Pinpoint the cell where the given text exists, returning its (X, Y) midpoint coordinate. 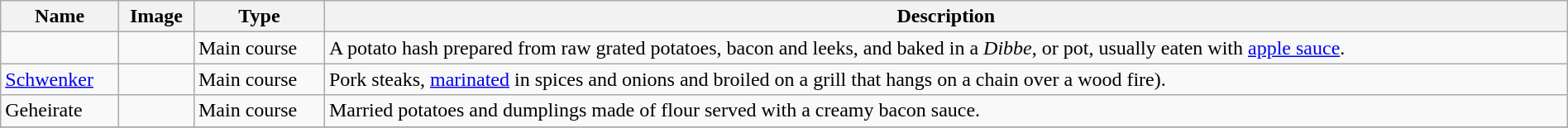
Name (60, 17)
A potato hash prepared from raw grated potatoes, bacon and leeks, and baked in a Dibbe, or pot, usually eaten with apple sauce. (946, 48)
Married potatoes and dumplings made of flour served with a creamy bacon sauce. (946, 111)
Pork steaks, marinated in spices and onions and broiled on a grill that hangs on a chain over a wood fire). (946, 79)
Image (155, 17)
Type (259, 17)
Geheirate (60, 111)
Description (946, 17)
Schwenker (60, 79)
